Determine the (X, Y) coordinate at the center of the cell enclosing the given text.  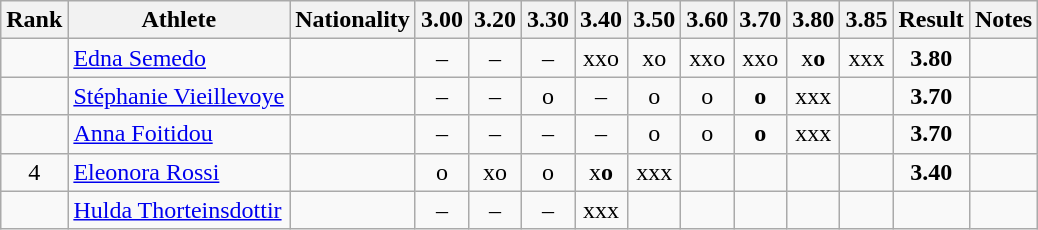
3.60 (708, 20)
Edna Semedo (179, 58)
Anna Foitidou (179, 134)
Hulda Thorteinsdottir (179, 210)
4 (34, 172)
Stéphanie Vieillevoye (179, 96)
3.30 (548, 20)
Eleonora Rossi (179, 172)
Notes (1003, 20)
3.50 (654, 20)
Rank (34, 20)
Athlete (179, 20)
3.85 (866, 20)
Nationality (353, 20)
Result (931, 20)
3.20 (494, 20)
3.00 (442, 20)
